Locate the cell with the specified text and output its [X, Y] center coordinate. 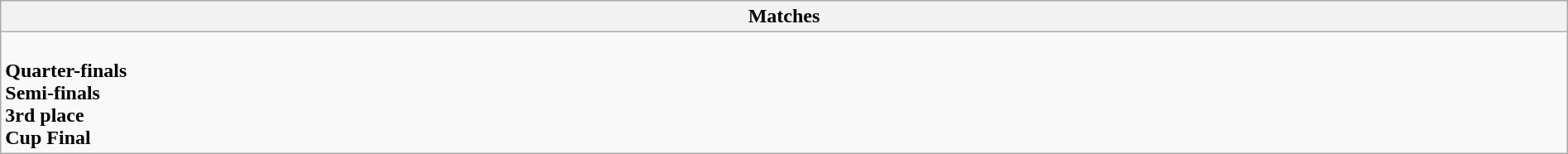
Matches [784, 17]
Quarter-finals Semi-finals 3rd place Cup Final [784, 93]
